Extract the [X, Y] coordinate from the center of the cell holding the provided text.  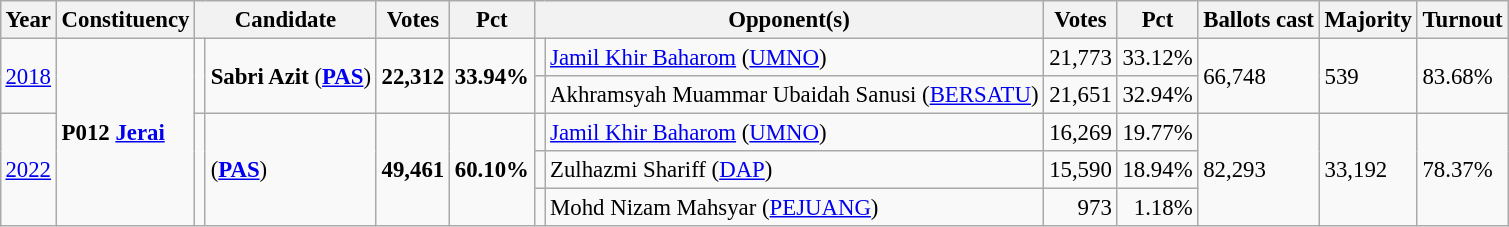
Ballots cast [1258, 20]
P012 Jerai [125, 132]
22,312 [412, 76]
18.94% [1158, 170]
Year [28, 20]
Candidate [286, 20]
15,590 [1080, 170]
82,293 [1258, 170]
Sabri Azit (PAS) [290, 76]
Opponent(s) [789, 20]
2018 [28, 76]
66,748 [1258, 76]
1.18% [1158, 208]
60.10% [492, 170]
33.94% [492, 76]
Turnout [1462, 20]
21,651 [1080, 95]
2022 [28, 170]
33.12% [1158, 57]
973 [1080, 208]
78.37% [1462, 170]
(PAS) [290, 170]
539 [1368, 76]
Constituency [125, 20]
16,269 [1080, 133]
Akhramsyah Muammar Ubaidah Sanusi (BERSATU) [794, 95]
49,461 [412, 170]
32.94% [1158, 95]
Mohd Nizam Mahsyar (PEJUANG) [794, 208]
21,773 [1080, 57]
83.68% [1462, 76]
19.77% [1158, 133]
Majority [1368, 20]
33,192 [1368, 170]
Zulhazmi Shariff (DAP) [794, 170]
